Search for the cell housing the specified text and yield its (X, Y) center coordinate. 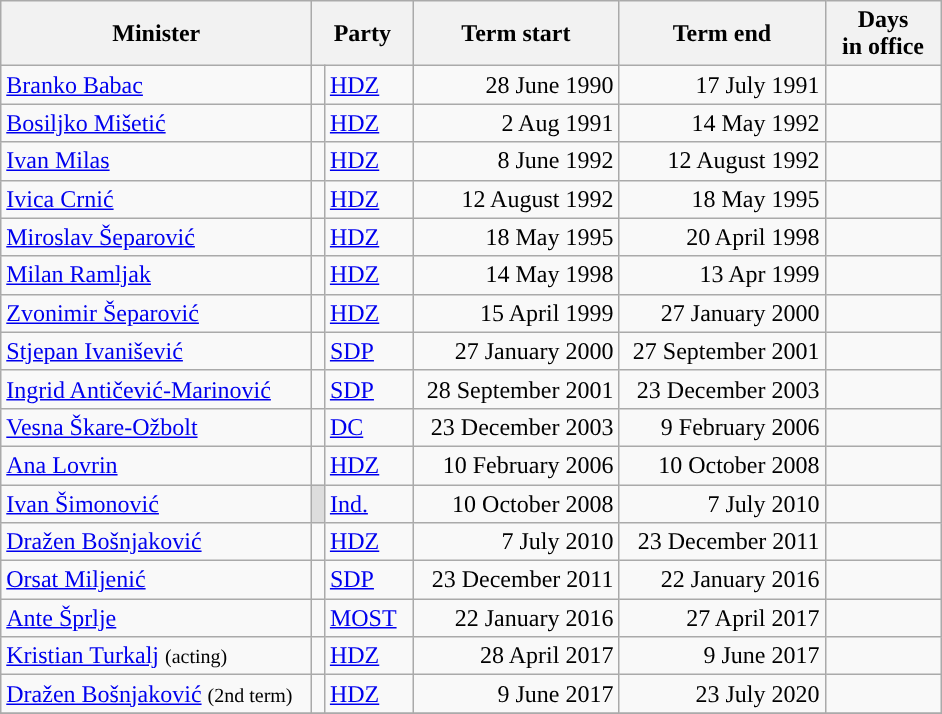
Dražen Bošnjaković (156, 542)
Days in office (883, 34)
28 April 2017 (516, 656)
Ivan Milas (156, 161)
Ivica Crnić (156, 199)
Ingrid Antičević-Marinović (156, 389)
17 July 1991 (722, 85)
Dražen Bošnjaković (2nd term) (156, 694)
8 June 1992 (516, 161)
Party (362, 34)
20 April 1998 (722, 237)
Miroslav Šeparović (156, 237)
Branko Babac (156, 85)
Ivan Šimonović (156, 503)
27 September 2001 (722, 351)
Vesna Škare-Ožbolt (156, 427)
Stjepan Ivanišević (156, 351)
Kristian Turkalj (acting) (156, 656)
Ind. (368, 503)
27 April 2017 (722, 618)
13 Apr 1999 (722, 275)
9 February 2006 (722, 427)
Term start (516, 34)
MOST (368, 618)
14 May 1992 (722, 123)
Term end (722, 34)
10 February 2006 (516, 465)
Ana Lovrin (156, 465)
28 September 2001 (516, 389)
Bosiljko Mišetić (156, 123)
DC (368, 427)
14 May 1998 (516, 275)
28 June 1990 (516, 85)
Milan Ramljak (156, 275)
15 April 1999 (516, 313)
Orsat Miljenić (156, 580)
23 July 2020 (722, 694)
Zvonimir Šeparović (156, 313)
2 Aug 1991 (516, 123)
Ante Šprlje (156, 618)
Minister (156, 34)
